Pinpoint the cell where the given text exists, returning its [X, Y] midpoint coordinate. 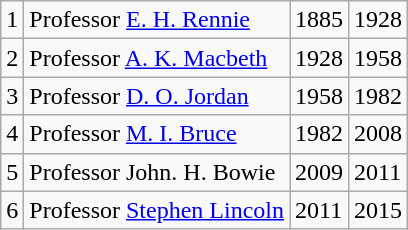
3 [12, 96]
Professor M. I. Bruce [157, 134]
Professor Stephen Lincoln [157, 210]
2009 [320, 172]
4 [12, 134]
Professor John. H. Bowie [157, 172]
1885 [320, 20]
2015 [378, 210]
5 [12, 172]
6 [12, 210]
Professor D. O. Jordan [157, 96]
2 [12, 58]
2008 [378, 134]
Professor A. K. Macbeth [157, 58]
Professor E. H. Rennie [157, 20]
1 [12, 20]
